Search for the cell housing the specified text and yield its [X, Y] center coordinate. 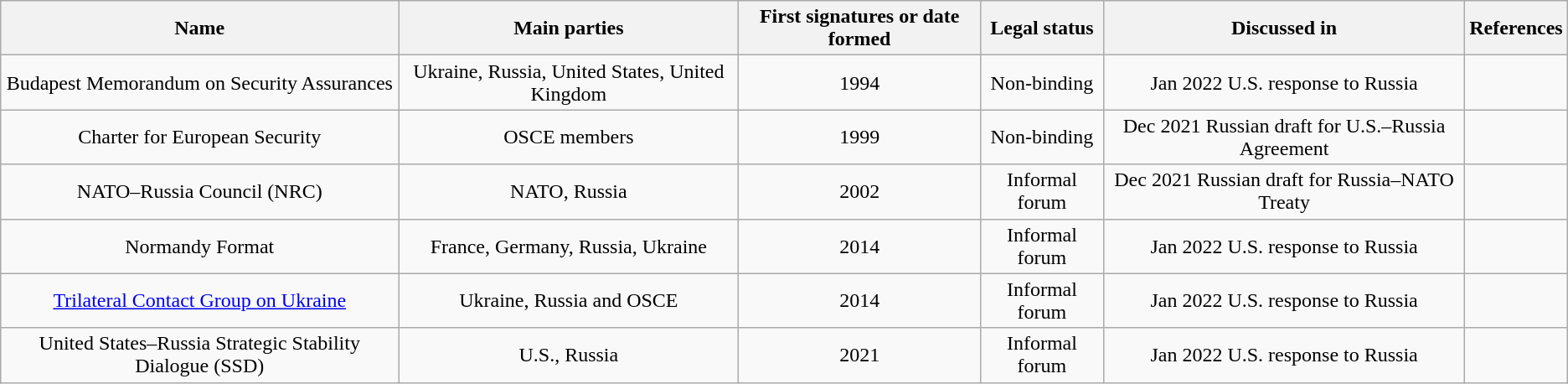
Discussed in [1283, 29]
Ukraine, Russia, United States, United Kingdom [569, 82]
United States–Russia Strategic Stability Dialogue (SSD) [199, 355]
Main parties [569, 29]
OSCE members [569, 138]
1994 [859, 82]
1999 [859, 138]
Dec 2021 Russian draft for U.S.–Russia Agreement [1283, 138]
NATO, Russia [569, 191]
NATO–Russia Council (NRC) [199, 191]
Name [199, 29]
France, Germany, Russia, Ukraine [569, 246]
Charter for European Security [199, 138]
References [1516, 29]
Ukraine, Russia and OSCE [569, 300]
2002 [859, 191]
Normandy Format [199, 246]
U.S., Russia [569, 355]
Dec 2021 Russian draft for Russia–NATO Treaty [1283, 191]
Budapest Memorandum on Security Assurances [199, 82]
Legal status [1042, 29]
2021 [859, 355]
First signatures or date formed [859, 29]
Trilateral Contact Group on Ukraine [199, 300]
